Provide the [X, Y] coordinate of the cell's center where the given text is located.  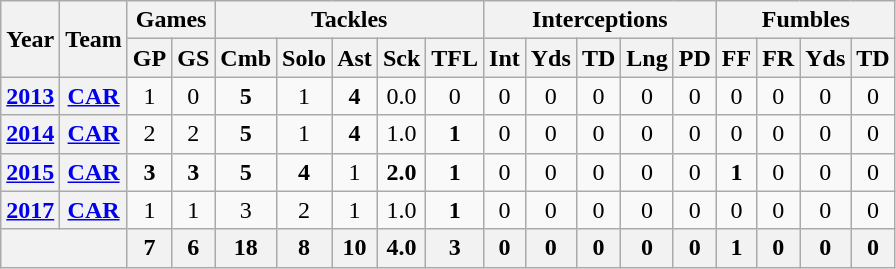
10 [355, 248]
7 [149, 248]
Ast [355, 58]
Interceptions [600, 20]
0.0 [401, 96]
Sck [401, 58]
8 [304, 248]
Lng [647, 58]
PD [694, 58]
GP [149, 58]
18 [246, 248]
2.0 [401, 172]
Games [170, 20]
FR [778, 58]
TFL [455, 58]
Solo [304, 58]
Fumbles [806, 20]
FF [736, 58]
2017 [30, 210]
6 [194, 248]
2015 [30, 172]
2013 [30, 96]
2014 [30, 134]
Team [94, 39]
Cmb [246, 58]
4.0 [401, 248]
Tackles [350, 20]
Int [505, 58]
Year [30, 39]
GS [194, 58]
